Find where the given text appears and provide that cell's center as (x, y) coordinate. 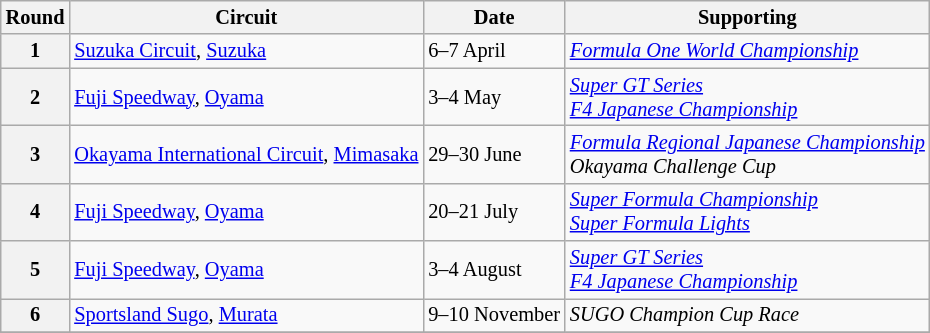
Okayama International Circuit, Mimasaka (246, 154)
Formula Regional Japanese ChampionshipOkayama Challenge Cup (748, 154)
SUGO Champion Cup Race (748, 315)
Circuit (246, 17)
3 (36, 154)
4 (36, 212)
Round (36, 17)
2 (36, 97)
Sportsland Sugo, Murata (246, 315)
6 (36, 315)
Date (494, 17)
Supporting (748, 17)
Formula One World Championship (748, 51)
20–21 July (494, 212)
9–10 November (494, 315)
1 (36, 51)
3–4 August (494, 270)
3–4 May (494, 97)
29–30 June (494, 154)
Super Formula ChampionshipSuper Formula Lights (748, 212)
6–7 April (494, 51)
Suzuka Circuit, Suzuka (246, 51)
5 (36, 270)
